Return (x, y) of the center of cell containing provided text 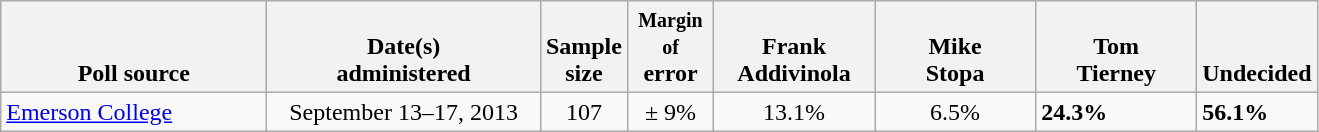
6.5% (956, 112)
FrankAddivinola (794, 47)
Date(s)administered (404, 47)
13.1% (794, 112)
Margin oferror (670, 47)
Poll source (134, 47)
Samplesize (584, 47)
TomTierney (1116, 47)
± 9% (670, 112)
Emerson College (134, 112)
107 (584, 112)
MikeStopa (956, 47)
September 13–17, 2013 (404, 112)
24.3% (1116, 112)
56.1% (1257, 112)
Undecided (1257, 47)
